Output the (x, y) coordinate of the center of the cell containing the given text.  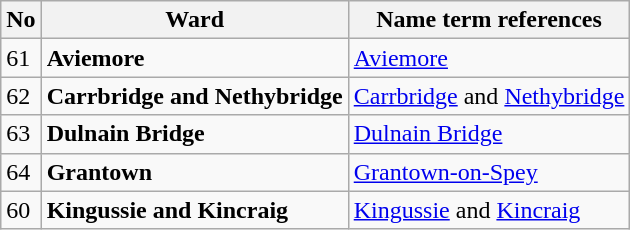
64 (21, 172)
Name term references (489, 20)
No (21, 20)
Grantown (194, 172)
60 (21, 210)
63 (21, 134)
Grantown-on-Spey (489, 172)
62 (21, 96)
Ward (194, 20)
61 (21, 58)
